Pinpoint the cell where the given text exists, returning its [X, Y] midpoint coordinate. 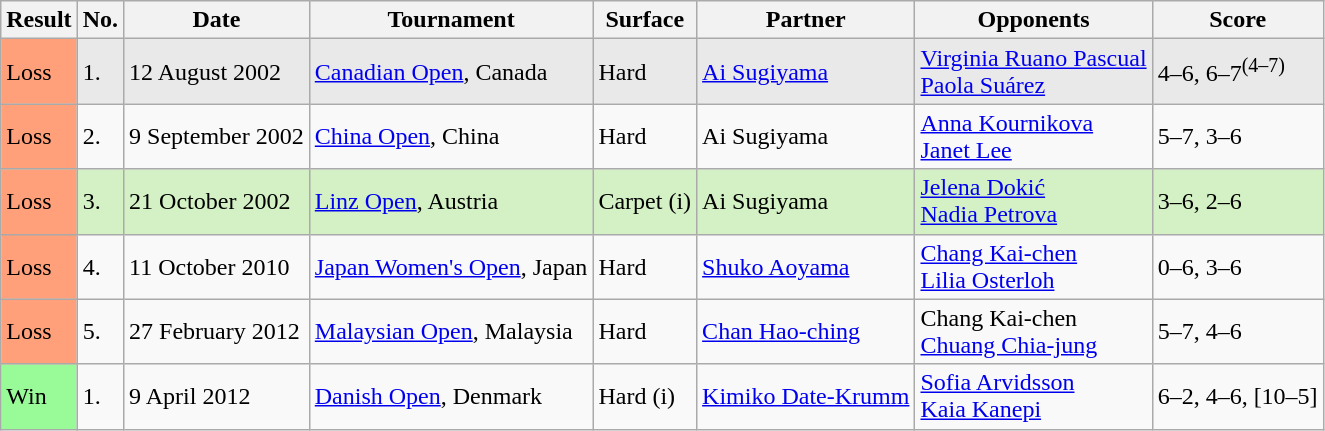
Surface [645, 20]
Partner [806, 20]
12 August 2002 [217, 72]
27 February 2012 [217, 332]
6–2, 4–6, [10–5] [1238, 396]
Virginia Ruano Pascual Paola Suárez [1034, 72]
China Open, China [451, 136]
Anna Kournikova Janet Lee [1034, 136]
Chan Hao-ching [806, 332]
3–6, 2–6 [1238, 202]
Win [39, 396]
Sofia Arvidsson Kaia Kanepi [1034, 396]
Kimiko Date-Krumm [806, 396]
21 October 2002 [217, 202]
Canadian Open, Canada [451, 72]
5–7, 4–6 [1238, 332]
11 October 2010 [217, 266]
Carpet (i) [645, 202]
Date [217, 20]
Linz Open, Austria [451, 202]
5–7, 3–6 [1238, 136]
2. [100, 136]
3. [100, 202]
Result [39, 20]
5. [100, 332]
4–6, 6–7(4–7) [1238, 72]
Malaysian Open, Malaysia [451, 332]
Tournament [451, 20]
9 April 2012 [217, 396]
Opponents [1034, 20]
9 September 2002 [217, 136]
No. [100, 20]
Score [1238, 20]
Chang Kai-chen Lilia Osterloh [1034, 266]
Japan Women's Open, Japan [451, 266]
Chang Kai-chen Chuang Chia-jung [1034, 332]
Jelena Dokić Nadia Petrova [1034, 202]
Hard (i) [645, 396]
4. [100, 266]
Danish Open, Denmark [451, 396]
0–6, 3–6 [1238, 266]
Shuko Aoyama [806, 266]
